Search for the cell housing the specified text and yield its (X, Y) center coordinate. 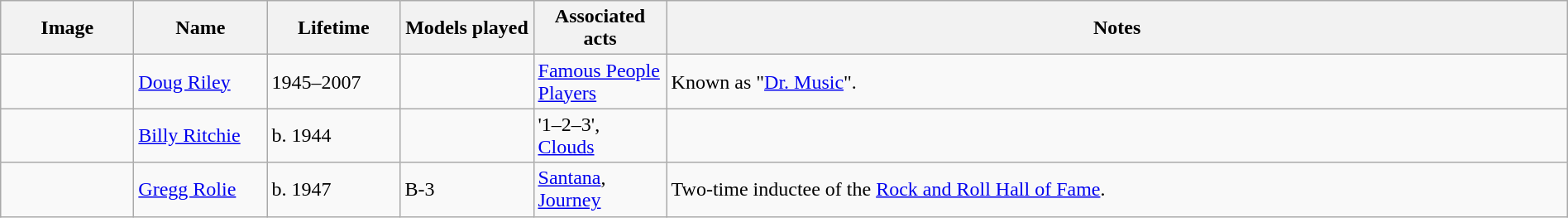
'1–2–3', Clouds (600, 136)
b. 1947 (334, 189)
Lifetime (334, 28)
Famous People Players (600, 81)
b. 1944 (334, 136)
Notes (1116, 28)
Two-time inductee of the Rock and Roll Hall of Fame. (1116, 189)
1945–2007 (334, 81)
Santana, Journey (600, 189)
Models played (466, 28)
Image (68, 28)
Known as "Dr. Music". (1116, 81)
B-3 (466, 189)
Doug Riley (200, 81)
Billy Ritchie (200, 136)
Gregg Rolie (200, 189)
Associated acts (600, 28)
Name (200, 28)
